Provide the [X, Y] coordinate of the cell's center where the given text is located.  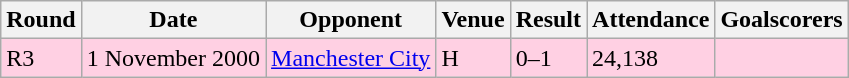
Date [173, 20]
R3 [41, 58]
24,138 [651, 58]
0–1 [548, 58]
Venue [473, 20]
H [473, 58]
Result [548, 20]
Round [41, 20]
Manchester City [351, 58]
Attendance [651, 20]
Goalscorers [782, 20]
1 November 2000 [173, 58]
Opponent [351, 20]
